Provide the (x, y) coordinate of the cell's center where the given text is located.  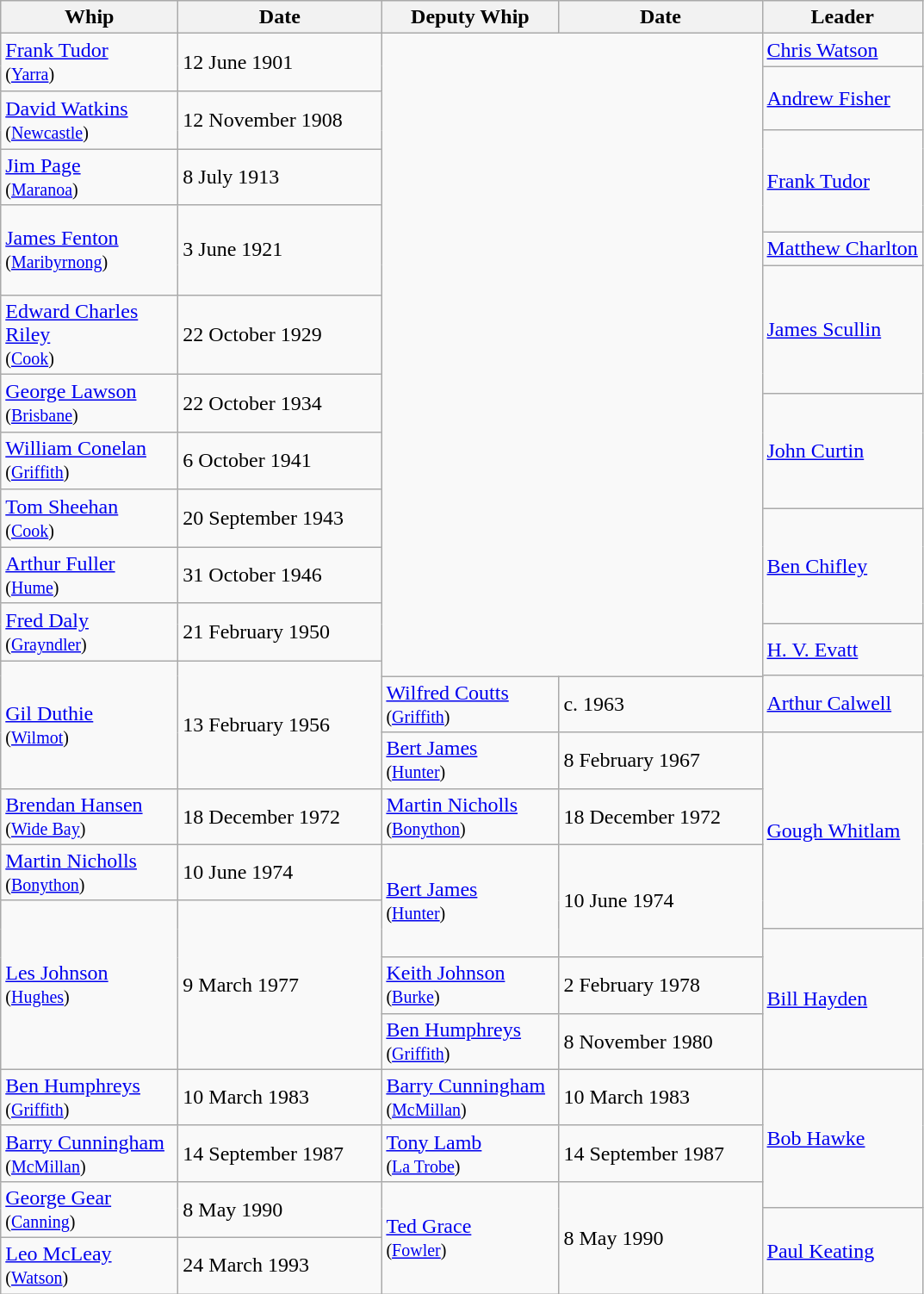
Edward Charles Riley(Cook) (90, 334)
Andrew Fisher (842, 98)
William Conelan(Griffith) (90, 460)
Paul Keating (842, 1251)
Ted Grace(Fowler) (470, 1237)
2 February 1978 (660, 986)
Gough Whitlam (842, 831)
8 July 1913 (280, 177)
12 June 1901 (280, 62)
22 October 1934 (280, 403)
Whip (90, 17)
22 October 1929 (280, 334)
13 February 1956 (280, 725)
Leader (842, 17)
Arthur Calwell (842, 703)
Deputy Whip (470, 17)
31 October 1946 (280, 575)
8 November 1980 (660, 1041)
Leo McLeay(Watson) (90, 1265)
Frank Tudor (842, 181)
Keith Johnson(Burke) (470, 986)
Frank Tudor(Yarra) (90, 62)
James Fenton(Maribyrnong) (90, 250)
24 March 1993 (280, 1265)
12 November 1908 (280, 120)
6 October 1941 (280, 460)
Bob Hawke (842, 1139)
Tony Lamb(La Trobe) (470, 1153)
James Scullin (842, 329)
George Gear(Canning) (90, 1210)
Brendan Hansen(Wide Bay) (90, 817)
9 March 1977 (280, 985)
Gil Duthie(Wilmot) (90, 725)
Arthur Fuller(Hume) (90, 575)
Matthew Charlton (842, 249)
H. V. Evatt (842, 650)
John Curtin (842, 451)
Chris Watson (842, 50)
Wilfred Coutts(Griffith) (470, 705)
David Watkins(Newcastle) (90, 120)
c. 1963 (660, 705)
George Lawson(Brisbane) (90, 403)
20 September 1943 (280, 518)
21 February 1950 (280, 632)
3 June 1921 (280, 250)
8 February 1967 (660, 760)
Fred Daly(Grayndler) (90, 632)
Tom Sheehan(Cook) (90, 518)
Les Johnson(Hughes) (90, 985)
Jim Page(Maranoa) (90, 177)
Bill Hayden (842, 999)
Ben Chifley (842, 566)
